Capture the cell that displays the provided text and extract its [X, Y] central coordinate. 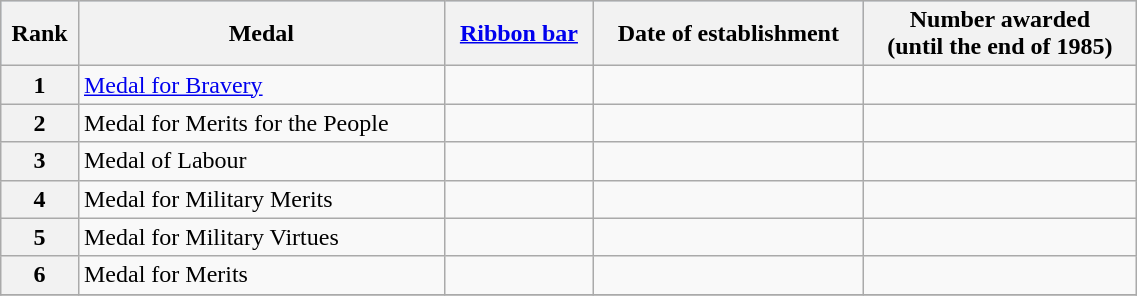
5 [40, 237]
Date of establishment [728, 34]
Medal for Merits for the People [261, 123]
4 [40, 199]
Ribbon bar [519, 34]
Medal [261, 34]
1 [40, 85]
Medal for Merits [261, 275]
Number awarded(until the end of 1985) [1000, 34]
Rank [40, 34]
Medal for Military Merits [261, 199]
Medal for Bravery [261, 85]
3 [40, 161]
6 [40, 275]
2 [40, 123]
Medal for Military Virtues [261, 237]
Medal of Labour [261, 161]
